Provide the [x, y] coordinate of the cell's center where the given text is located.  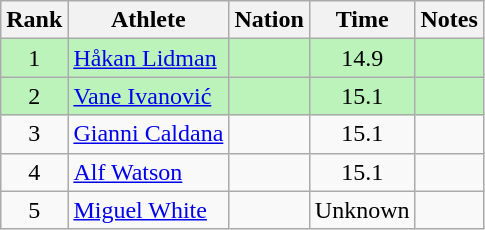
3 [34, 134]
Unknown [362, 210]
Alf Watson [148, 172]
5 [34, 210]
Rank [34, 20]
Vane Ivanović [148, 96]
Time [362, 20]
Notes [449, 20]
1 [34, 58]
14.9 [362, 58]
Miguel White [148, 210]
Gianni Caldana [148, 134]
4 [34, 172]
Athlete [148, 20]
Nation [269, 20]
2 [34, 96]
Håkan Lidman [148, 58]
